Pinpoint the cell where the given text exists, returning its (X, Y) midpoint coordinate. 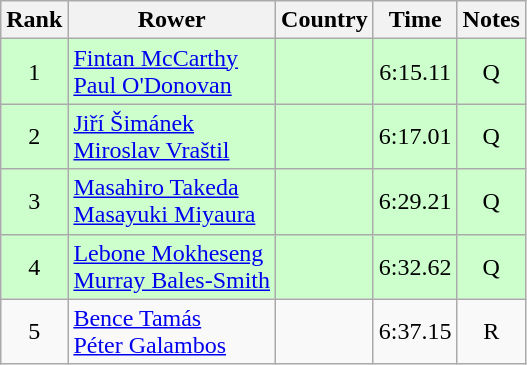
Notes (491, 20)
Country (325, 20)
R (491, 332)
Jiří ŠimánekMiroslav Vraštil (172, 136)
2 (34, 136)
6:32.62 (415, 266)
Bence TamásPéter Galambos (172, 332)
Rank (34, 20)
Lebone MokhesengMurray Bales-Smith (172, 266)
Rower (172, 20)
6:17.01 (415, 136)
5 (34, 332)
6:29.21 (415, 202)
1 (34, 72)
Fintan McCarthyPaul O'Donovan (172, 72)
Time (415, 20)
Masahiro TakedaMasayuki Miyaura (172, 202)
6:37.15 (415, 332)
6:15.11 (415, 72)
4 (34, 266)
3 (34, 202)
